Determine the [x, y] coordinate at the center of the cell enclosing the given text.  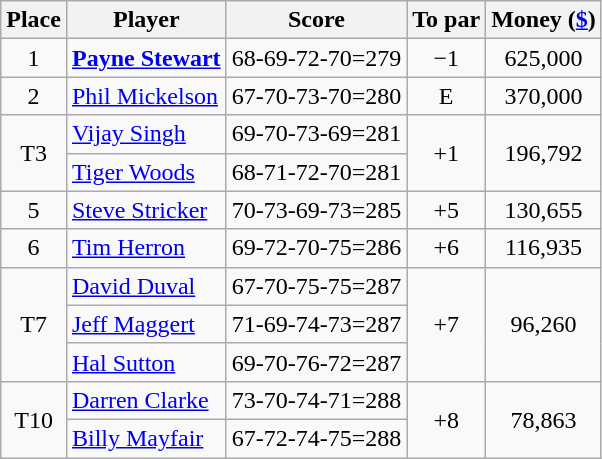
2 [34, 96]
69-70-76-72=287 [316, 362]
Tiger Woods [146, 172]
Money ($) [544, 20]
130,655 [544, 210]
E [446, 96]
Place [34, 20]
+6 [446, 248]
196,792 [544, 153]
+1 [446, 153]
69-72-70-75=286 [316, 248]
69-70-73-69=281 [316, 134]
67-70-75-75=287 [316, 286]
370,000 [544, 96]
Vijay Singh [146, 134]
David Duval [146, 286]
1 [34, 58]
116,935 [544, 248]
73-70-74-71=288 [316, 400]
Hal Sutton [146, 362]
96,260 [544, 324]
Steve Stricker [146, 210]
+5 [446, 210]
T3 [34, 153]
625,000 [544, 58]
6 [34, 248]
Player [146, 20]
T10 [34, 419]
−1 [446, 58]
T7 [34, 324]
Tim Herron [146, 248]
70-73-69-73=285 [316, 210]
Jeff Maggert [146, 324]
Score [316, 20]
Phil Mickelson [146, 96]
68-69-72-70=279 [316, 58]
+7 [446, 324]
67-70-73-70=280 [316, 96]
+8 [446, 419]
5 [34, 210]
Darren Clarke [146, 400]
Payne Stewart [146, 58]
71-69-74-73=287 [316, 324]
To par [446, 20]
68-71-72-70=281 [316, 172]
Billy Mayfair [146, 438]
78,863 [544, 419]
67-72-74-75=288 [316, 438]
